Identify which cell holds the provided text, then report its (X, Y) central coordinate. 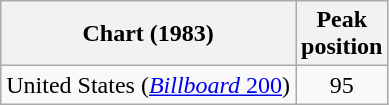
United States (Billboard 200) (148, 85)
95 (342, 85)
Peakposition (342, 34)
Chart (1983) (148, 34)
